Output the [x, y] coordinate of the center of the cell containing the given text.  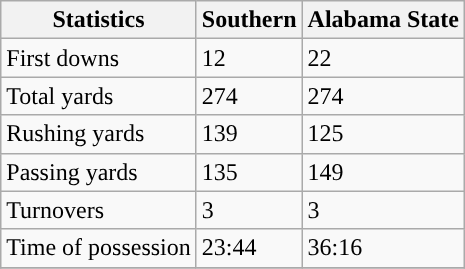
36:16 [383, 248]
Time of possession [99, 248]
Alabama State [383, 20]
22 [383, 58]
Southern [249, 20]
Rushing yards [99, 134]
149 [383, 172]
23:44 [249, 248]
Passing yards [99, 172]
First downs [99, 58]
12 [249, 58]
Turnovers [99, 210]
Total yards [99, 96]
Statistics [99, 20]
135 [249, 172]
125 [383, 134]
139 [249, 134]
